Identify which cell holds the provided text, then report its (X, Y) central coordinate. 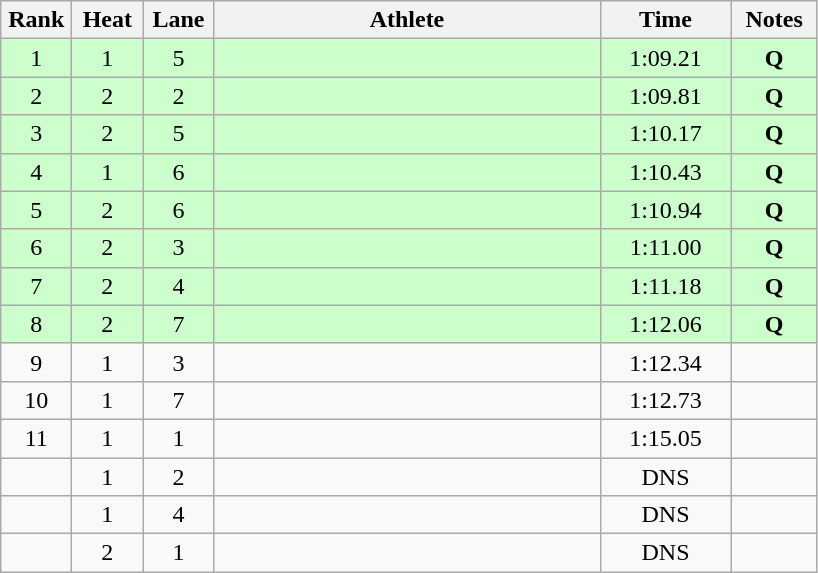
1:11.00 (666, 248)
Lane (178, 20)
1:11.18 (666, 286)
9 (36, 362)
1:12.06 (666, 324)
Heat (108, 20)
Rank (36, 20)
10 (36, 400)
1:10.43 (666, 172)
1:15.05 (666, 438)
8 (36, 324)
Athlete (407, 20)
Notes (774, 20)
1:10.94 (666, 210)
1:09.21 (666, 58)
1:10.17 (666, 134)
1:09.81 (666, 96)
1:12.34 (666, 362)
1:12.73 (666, 400)
11 (36, 438)
Time (666, 20)
